Return the [x, y] coordinate for the center point of the cell that contains the specified text.  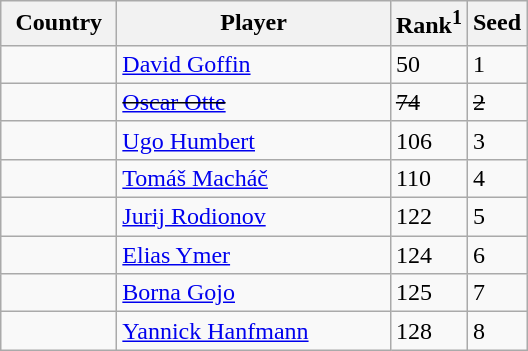
5 [496, 217]
Yannick Hanfmann [254, 331]
Ugo Humbert [254, 140]
50 [428, 64]
106 [428, 140]
1 [496, 64]
124 [428, 255]
Country [59, 24]
Tomáš Macháč [254, 178]
4 [496, 178]
Jurij Rodionov [254, 217]
6 [496, 255]
110 [428, 178]
Elias Ymer [254, 255]
74 [428, 102]
128 [428, 331]
125 [428, 293]
8 [496, 331]
David Goffin [254, 64]
Borna Gojo [254, 293]
7 [496, 293]
2 [496, 102]
3 [496, 140]
Player [254, 24]
Rank1 [428, 24]
Oscar Otte [254, 102]
122 [428, 217]
Seed [496, 24]
